Identify which cell holds the provided text, then report its [X, Y] central coordinate. 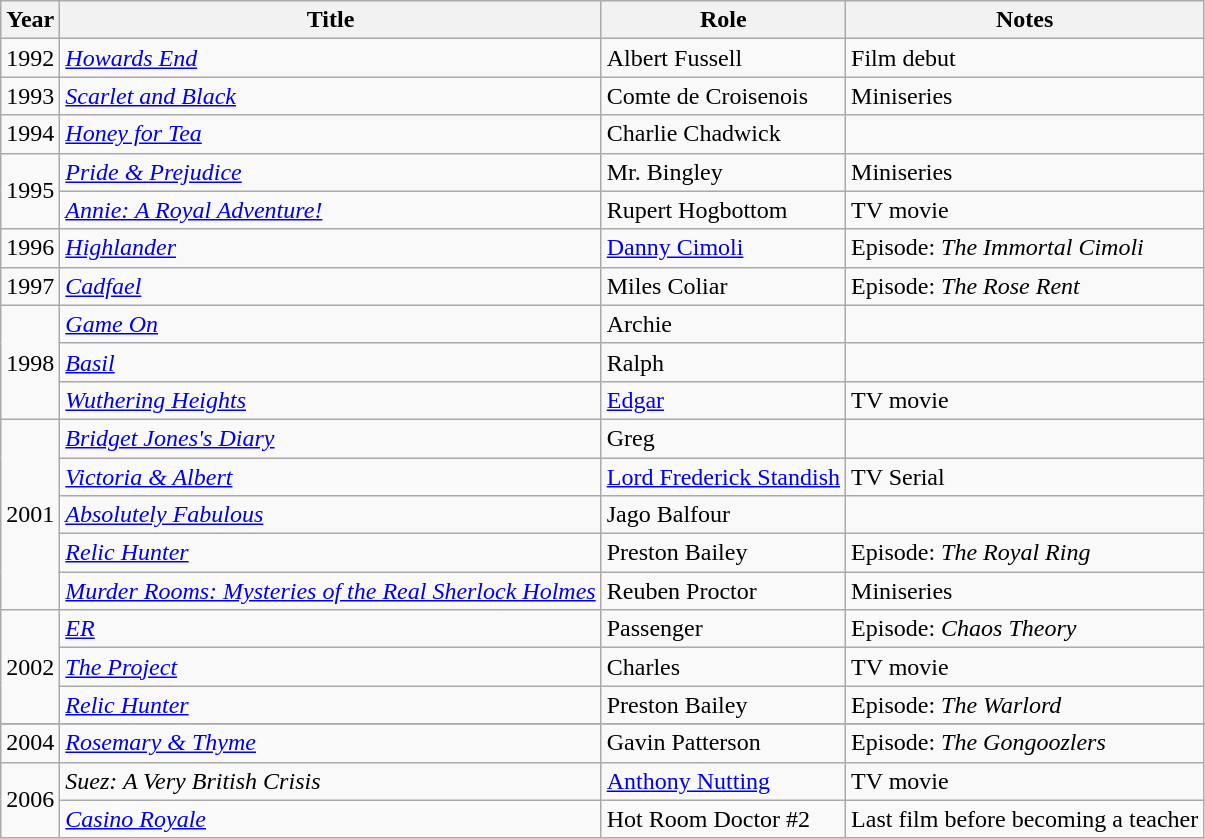
Episode: The Gongoozlers [1025, 743]
Hot Room Doctor #2 [723, 819]
2004 [30, 743]
Edgar [723, 400]
Basil [330, 362]
2002 [30, 667]
Cadfael [330, 286]
Gavin Patterson [723, 743]
Wuthering Heights [330, 400]
Howards End [330, 58]
Bridget Jones's Diary [330, 438]
1994 [30, 134]
Year [30, 20]
Mr. Bingley [723, 172]
2006 [30, 800]
1993 [30, 96]
Victoria & Albert [330, 477]
Ralph [723, 362]
Film debut [1025, 58]
Jago Balfour [723, 515]
Danny Cimoli [723, 248]
Episode: The Immortal Cimoli [1025, 248]
Episode: The Royal Ring [1025, 553]
Notes [1025, 20]
Passenger [723, 629]
Episode: The Warlord [1025, 705]
TV Serial [1025, 477]
Rupert Hogbottom [723, 210]
Absolutely Fabulous [330, 515]
Lord Frederick Standish [723, 477]
Reuben Proctor [723, 591]
Suez: A Very British Crisis [330, 781]
Archie [723, 324]
Charles [723, 667]
Role [723, 20]
Title [330, 20]
The Project [330, 667]
Miles Coliar [723, 286]
1996 [30, 248]
2001 [30, 514]
Rosemary & Thyme [330, 743]
Game On [330, 324]
Greg [723, 438]
Charlie Chadwick [723, 134]
Albert Fussell [723, 58]
1997 [30, 286]
Pride & Prejudice [330, 172]
Casino Royale [330, 819]
Highlander [330, 248]
Scarlet and Black [330, 96]
Annie: A Royal Adventure! [330, 210]
1992 [30, 58]
1995 [30, 191]
1998 [30, 362]
Comte de Croisenois [723, 96]
Anthony Nutting [723, 781]
Last film before becoming a teacher [1025, 819]
Episode: Chaos Theory [1025, 629]
Honey for Tea [330, 134]
Murder Rooms: Mysteries of the Real Sherlock Holmes [330, 591]
ER [330, 629]
Episode: The Rose Rent [1025, 286]
